Locate the cell with the specified text and output its (X, Y) center coordinate. 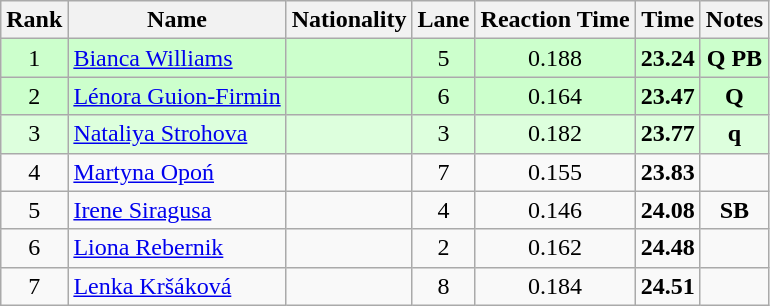
23.24 (668, 58)
Irene Siragusa (177, 210)
Q PB (734, 58)
Lenka Kršáková (177, 286)
0.164 (555, 96)
Lénora Guion-Firmin (177, 96)
q (734, 134)
Q (734, 96)
24.48 (668, 248)
Lane (444, 20)
23.77 (668, 134)
8 (444, 286)
Name (177, 20)
Martyna Opoń (177, 172)
23.83 (668, 172)
SB (734, 210)
0.184 (555, 286)
23.47 (668, 96)
Nationality (349, 20)
Nataliya Strohova (177, 134)
24.08 (668, 210)
Rank (34, 20)
Bianca Williams (177, 58)
Reaction Time (555, 20)
Time (668, 20)
0.182 (555, 134)
24.51 (668, 286)
Notes (734, 20)
0.146 (555, 210)
Liona Rebernik (177, 248)
0.155 (555, 172)
1 (34, 58)
0.188 (555, 58)
0.162 (555, 248)
